Return (X, Y) of the center of cell containing provided text 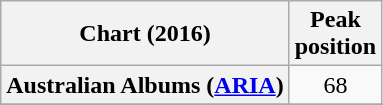
Peak position (335, 34)
68 (335, 85)
Chart (2016) (145, 34)
Australian Albums (ARIA) (145, 85)
